Identify which cell holds the provided text, then report its [X, Y] central coordinate. 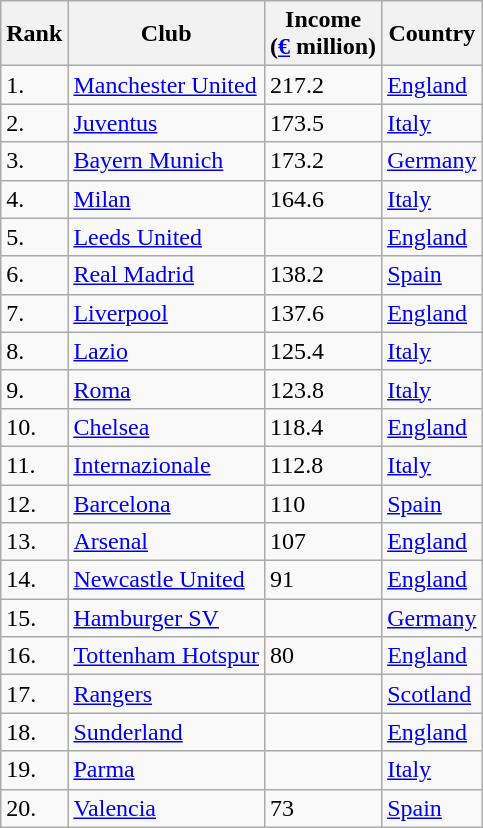
173.5 [324, 123]
Club [166, 34]
10. [34, 427]
9. [34, 389]
217.2 [324, 85]
11. [34, 465]
Sunderland [166, 732]
Country [432, 34]
Arsenal [166, 542]
Internazionale [166, 465]
20. [34, 808]
Parma [166, 770]
Rangers [166, 694]
Roma [166, 389]
8. [34, 351]
6. [34, 275]
Chelsea [166, 427]
7. [34, 313]
107 [324, 542]
Bayern Munich [166, 161]
112.8 [324, 465]
14. [34, 580]
19. [34, 770]
73 [324, 808]
138.2 [324, 275]
Hamburger SV [166, 618]
5. [34, 237]
15. [34, 618]
Barcelona [166, 503]
2. [34, 123]
16. [34, 656]
118.4 [324, 427]
164.6 [324, 199]
13. [34, 542]
Manchester United [166, 85]
17. [34, 694]
Juventus [166, 123]
3. [34, 161]
125.4 [324, 351]
Lazio [166, 351]
18. [34, 732]
1. [34, 85]
4. [34, 199]
Leeds United [166, 237]
Milan [166, 199]
137.6 [324, 313]
110 [324, 503]
12. [34, 503]
Real Madrid [166, 275]
80 [324, 656]
Scotland [432, 694]
91 [324, 580]
Rank [34, 34]
123.8 [324, 389]
Tottenham Hotspur [166, 656]
173.2 [324, 161]
Valencia [166, 808]
Newcastle United [166, 580]
Liverpool [166, 313]
Income (€ million) [324, 34]
